Locate the cell with the specified text and output its (X, Y) center coordinate. 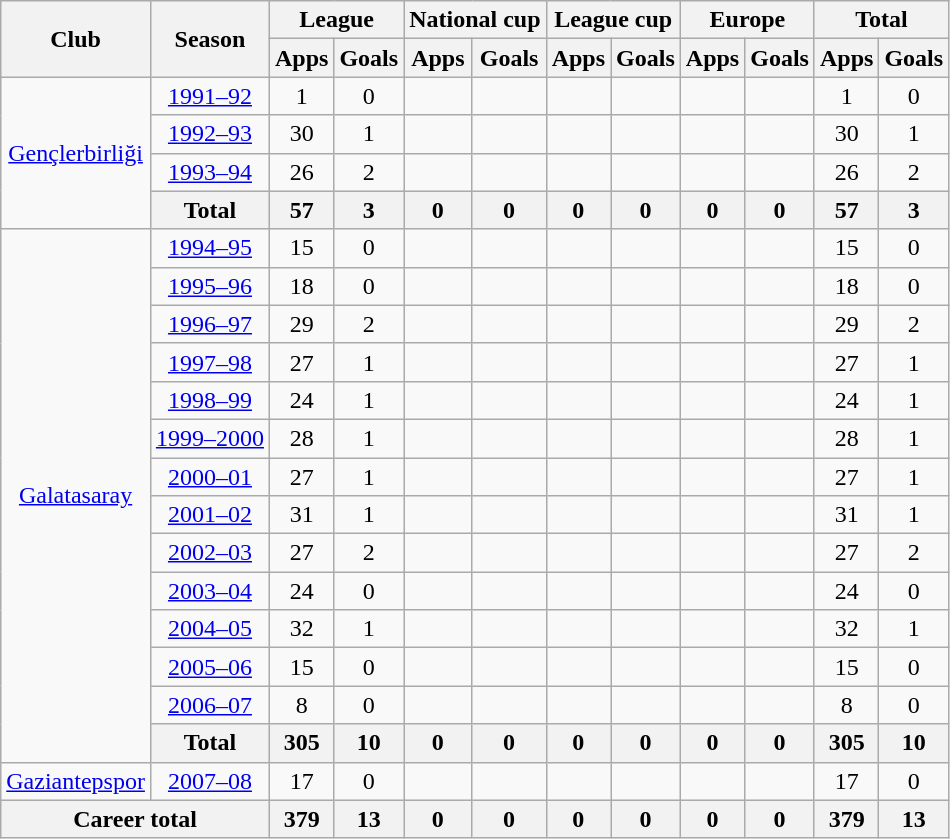
Season (210, 39)
1992–93 (210, 134)
2004–05 (210, 629)
2005–06 (210, 667)
League cup (613, 20)
1993–94 (210, 172)
1991–92 (210, 96)
1997–98 (210, 362)
Gençlerbirliği (76, 153)
2006–07 (210, 705)
Galatasaray (76, 496)
2007–08 (210, 781)
1999–2000 (210, 438)
1996–97 (210, 324)
2003–04 (210, 591)
1998–99 (210, 400)
Europe (747, 20)
Club (76, 39)
1994–95 (210, 248)
2002–03 (210, 553)
2001–02 (210, 515)
Career total (136, 819)
1995–96 (210, 286)
2000–01 (210, 477)
League (336, 20)
Gaziantepspor (76, 781)
National cup (475, 20)
